Provide the (X, Y) coordinate of the cell's center where the given text is located.  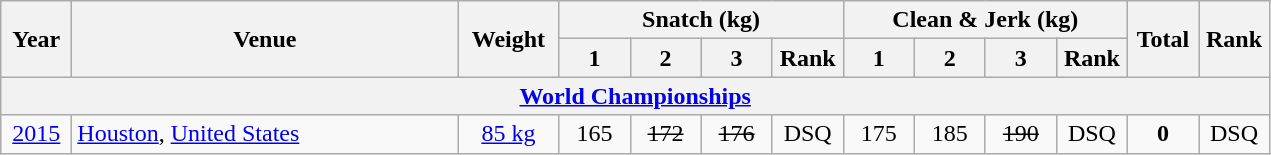
172 (666, 134)
165 (594, 134)
175 (878, 134)
Total (1162, 39)
Snatch (kg) (701, 20)
85 kg (508, 134)
Venue (265, 39)
185 (950, 134)
176 (736, 134)
Clean & Jerk (kg) (985, 20)
0 (1162, 134)
Weight (508, 39)
Houston, United States (265, 134)
Year (36, 39)
World Championships (636, 96)
190 (1020, 134)
2015 (36, 134)
